Search for the cell housing the specified text and yield its (x, y) center coordinate. 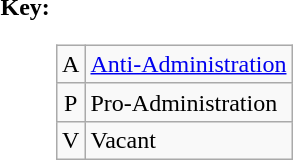
A (71, 64)
Anti-Administration (188, 64)
P (71, 102)
Pro-Administration (188, 102)
Vacant (188, 140)
V (71, 140)
